Extract the (X, Y) coordinate from the center of the cell holding the provided text.  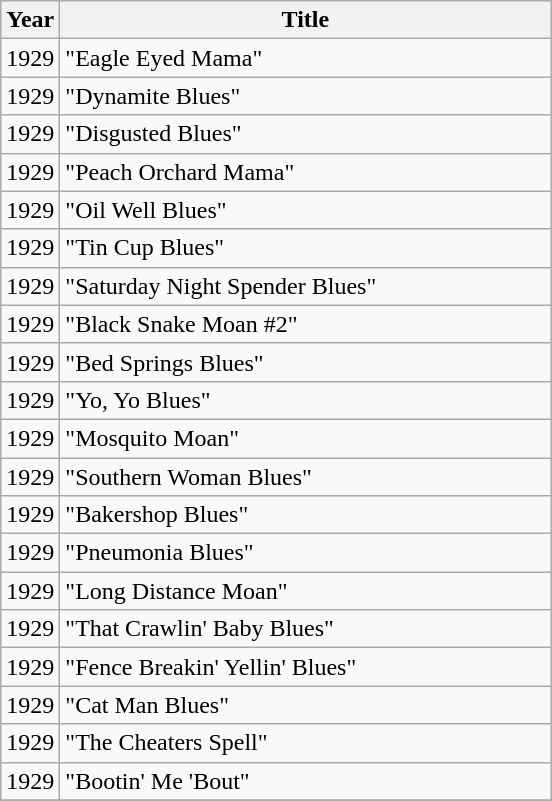
"Yo, Yo Blues" (306, 400)
"Mosquito Moan" (306, 438)
"Tin Cup Blues" (306, 248)
"Southern Woman Blues" (306, 477)
"Disgusted Blues" (306, 134)
"Bed Springs Blues" (306, 362)
"Saturday Night Spender Blues" (306, 286)
"Bakershop Blues" (306, 515)
"Oil Well Blues" (306, 210)
"That Crawlin' Baby Blues" (306, 629)
Year (30, 20)
"Bootin' Me 'Bout" (306, 781)
"Pneumonia Blues" (306, 553)
"Peach Orchard Mama" (306, 172)
"Dynamite Blues" (306, 96)
Title (306, 20)
"Cat Man Blues" (306, 705)
"Fence Breakin' Yellin' Blues" (306, 667)
"Long Distance Moan" (306, 591)
"Black Snake Moan #2" (306, 324)
"Eagle Eyed Mama" (306, 58)
"The Cheaters Spell" (306, 743)
